Provide the [X, Y] coordinate of the cell's center where the given text is located.  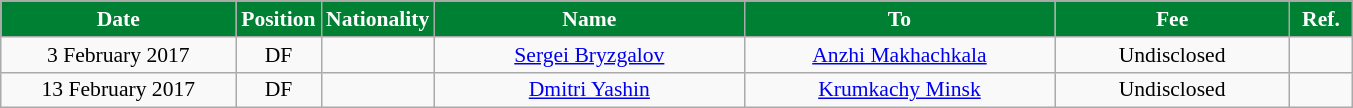
Dmitri Yashin [589, 90]
Krumkachy Minsk [899, 90]
To [899, 19]
Nationality [378, 19]
Date [118, 19]
Name [589, 19]
13 February 2017 [118, 90]
3 February 2017 [118, 55]
Fee [1172, 19]
Anzhi Makhachkala [899, 55]
Ref. [1322, 19]
Position [278, 19]
Sergei Bryzgalov [589, 55]
